Provide the (X, Y) coordinate of the cell's center where the given text is located.  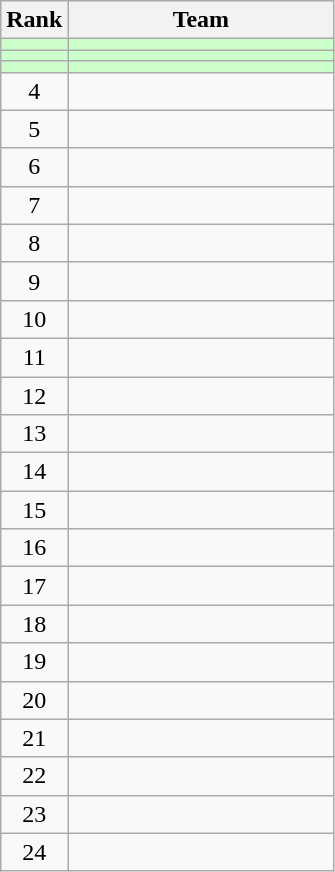
4 (34, 91)
Team (201, 20)
Rank (34, 20)
7 (34, 205)
17 (34, 586)
18 (34, 624)
11 (34, 357)
19 (34, 662)
6 (34, 167)
24 (34, 852)
16 (34, 548)
20 (34, 700)
21 (34, 738)
12 (34, 395)
13 (34, 434)
22 (34, 776)
15 (34, 510)
10 (34, 319)
23 (34, 814)
9 (34, 281)
5 (34, 129)
8 (34, 243)
14 (34, 472)
